Provide the [x, y] coordinate of the cell's center where the given text is located.  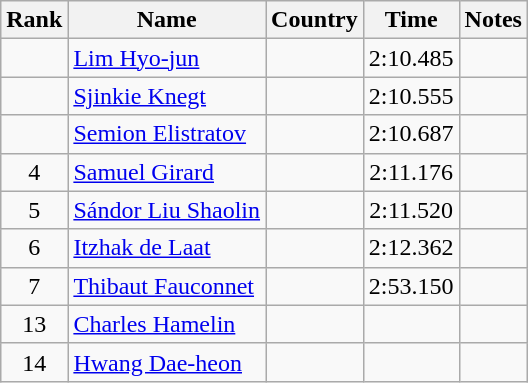
Time [411, 20]
2:10.555 [411, 96]
Charles Hamelin [167, 324]
13 [34, 324]
Sándor Liu Shaolin [167, 210]
4 [34, 172]
Rank [34, 20]
2:10.687 [411, 134]
Samuel Girard [167, 172]
2:10.485 [411, 58]
Country [315, 20]
Itzhak de Laat [167, 248]
5 [34, 210]
Lim Hyo-jun [167, 58]
7 [34, 286]
6 [34, 248]
2:11.176 [411, 172]
2:12.362 [411, 248]
2:11.520 [411, 210]
2:53.150 [411, 286]
Name [167, 20]
Thibaut Fauconnet [167, 286]
Hwang Dae-heon [167, 362]
14 [34, 362]
Notes [493, 20]
Semion Elistratov [167, 134]
Sjinkie Knegt [167, 96]
